Search for the cell housing the specified text and yield its (x, y) center coordinate. 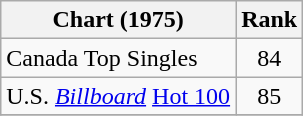
85 (270, 96)
Canada Top Singles (118, 58)
Chart (1975) (118, 20)
84 (270, 58)
U.S. Billboard Hot 100 (118, 96)
Rank (270, 20)
